Pinpoint the cell where the given text exists, returning its [X, Y] midpoint coordinate. 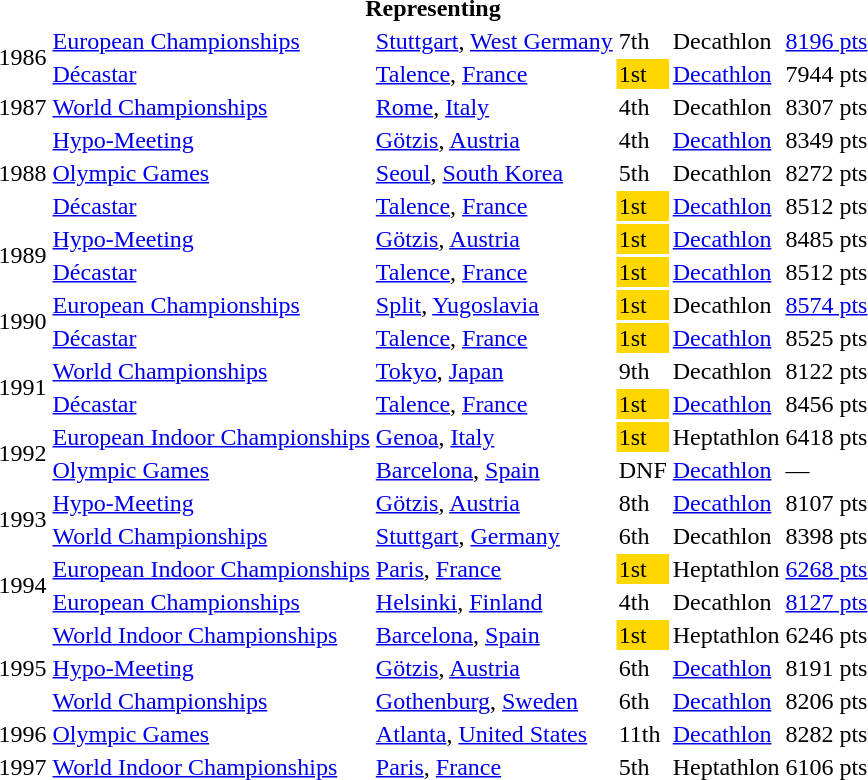
DNF [642, 470]
Seoul, South Korea [494, 173]
11th [642, 734]
Gothenburg, Sweden [494, 701]
Helsinki, Finland [494, 602]
Genoa, Italy [494, 437]
Split, Yugoslavia [494, 305]
Atlanta, United States [494, 734]
Tokyo, Japan [494, 371]
8th [642, 503]
World Indoor Championships [211, 635]
9th [642, 371]
Stuttgart, Germany [494, 536]
5th [642, 173]
Rome, Italy [494, 107]
7th [642, 41]
Paris, France [494, 569]
Stuttgart, West Germany [494, 41]
